Capture the cell that displays the provided text and extract its (X, Y) central coordinate. 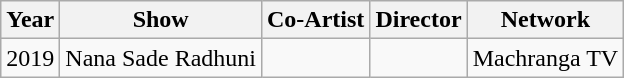
Network (546, 20)
Director (418, 20)
2019 (30, 58)
Year (30, 20)
Machranga TV (546, 58)
Show (161, 20)
Nana Sade Radhuni (161, 58)
Co-Artist (315, 20)
